Output the (x, y) coordinate of the center of the cell containing the given text.  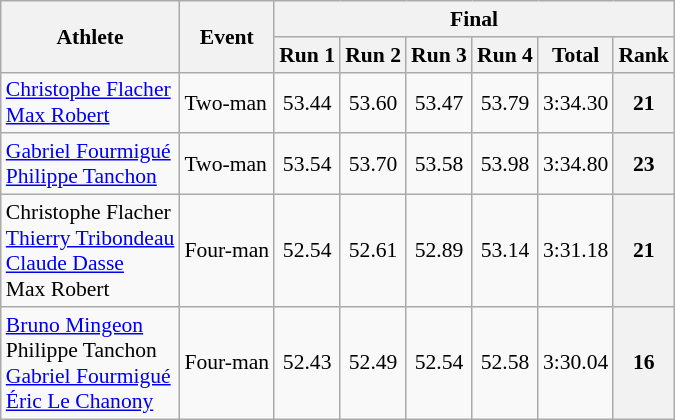
53.14 (505, 251)
52.49 (373, 363)
3:31.18 (576, 251)
53.70 (373, 164)
53.60 (373, 102)
Event (226, 36)
Final (474, 19)
53.79 (505, 102)
Run 3 (439, 55)
3:34.80 (576, 164)
52.61 (373, 251)
53.58 (439, 164)
Rank (644, 55)
3:34.30 (576, 102)
53.47 (439, 102)
52.43 (307, 363)
53.54 (307, 164)
Athlete (90, 36)
52.89 (439, 251)
Gabriel FourmiguéPhilippe Tanchon (90, 164)
Run 4 (505, 55)
16 (644, 363)
52.58 (505, 363)
3:30.04 (576, 363)
53.98 (505, 164)
53.44 (307, 102)
Run 2 (373, 55)
23 (644, 164)
Run 1 (307, 55)
Total (576, 55)
Christophe FlacherThierry TribondeauClaude DasseMax Robert (90, 251)
Bruno MingeonPhilippe TanchonGabriel FourmiguéÉric Le Chanony (90, 363)
Christophe FlacherMax Robert (90, 102)
